Pinpoint the cell where the given text exists, returning its (x, y) midpoint coordinate. 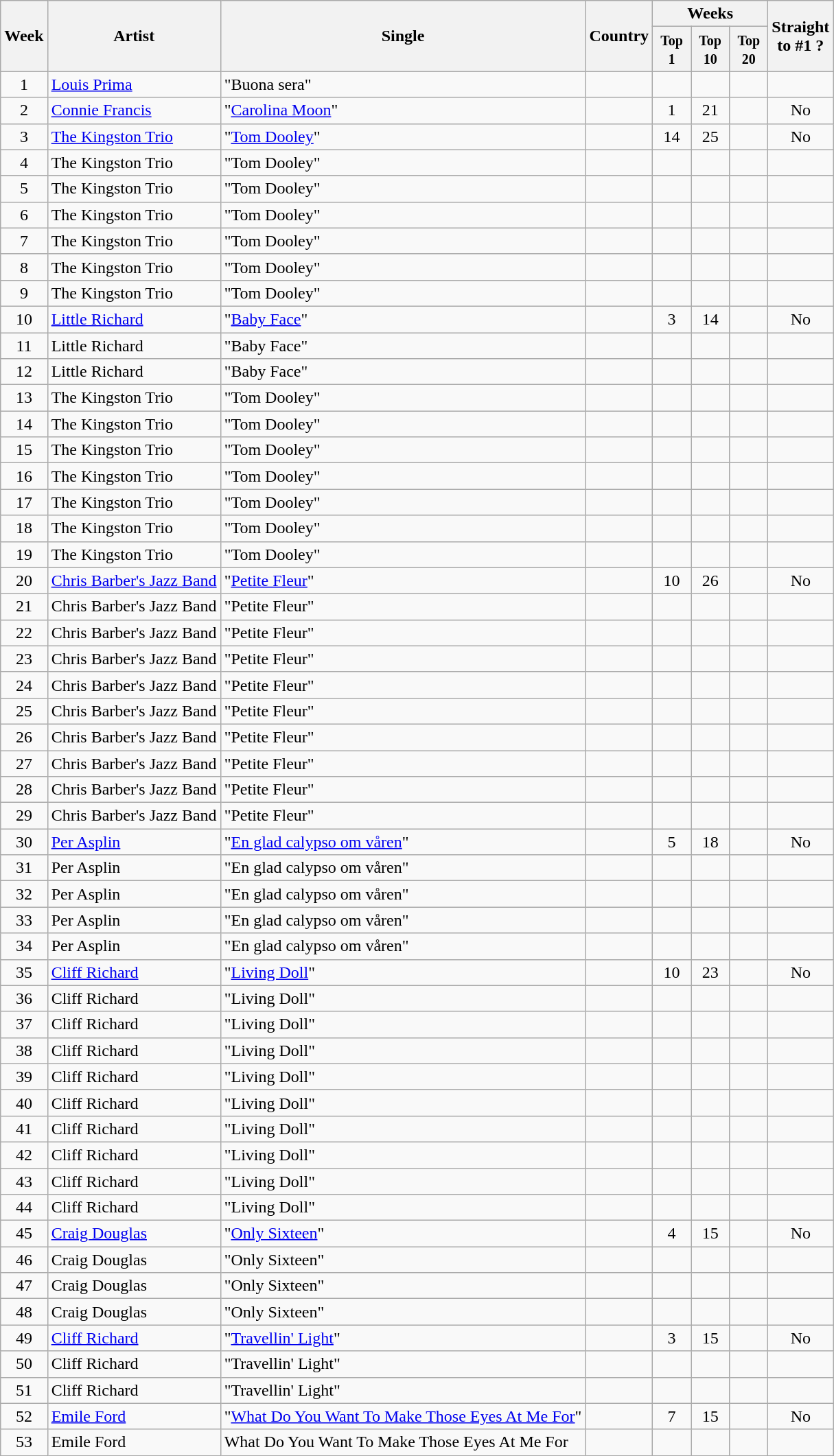
52 (24, 1416)
51 (24, 1390)
45 (24, 1234)
Top 20 (749, 49)
Country (619, 36)
19 (24, 554)
Top 10 (710, 49)
29 (24, 816)
Artist (134, 36)
8 (24, 267)
36 (24, 998)
48 (24, 1312)
13 (24, 398)
37 (24, 1024)
38 (24, 1050)
31 (24, 868)
2 (24, 110)
Straight to #1 ? (800, 36)
Top 1 (672, 49)
9 (24, 293)
"Carolina Moon" (403, 110)
Single (403, 36)
11 (24, 345)
32 (24, 894)
49 (24, 1338)
27 (24, 764)
42 (24, 1155)
"What Do You Want To Make Those Eyes At Me For" (403, 1416)
What Do You Want To Make Those Eyes At Me For (403, 1442)
22 (24, 633)
47 (24, 1286)
50 (24, 1364)
12 (24, 372)
24 (24, 685)
6 (24, 215)
20 (24, 580)
33 (24, 920)
"Buona sera" (403, 84)
40 (24, 1103)
17 (24, 502)
28 (24, 790)
Connie Francis (134, 110)
35 (24, 972)
Week (24, 36)
39 (24, 1077)
16 (24, 476)
Weeks (710, 14)
43 (24, 1181)
44 (24, 1208)
53 (24, 1442)
46 (24, 1260)
34 (24, 946)
41 (24, 1129)
30 (24, 842)
Louis Prima (134, 84)
